Extract the (X, Y) coordinate from the center of the cell holding the provided text.  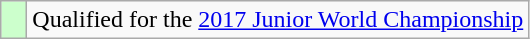
Qualified for the 2017 Junior World Championship (278, 20)
